Scan for the cell matching the given text and deliver its (X, Y) coordinate at center. 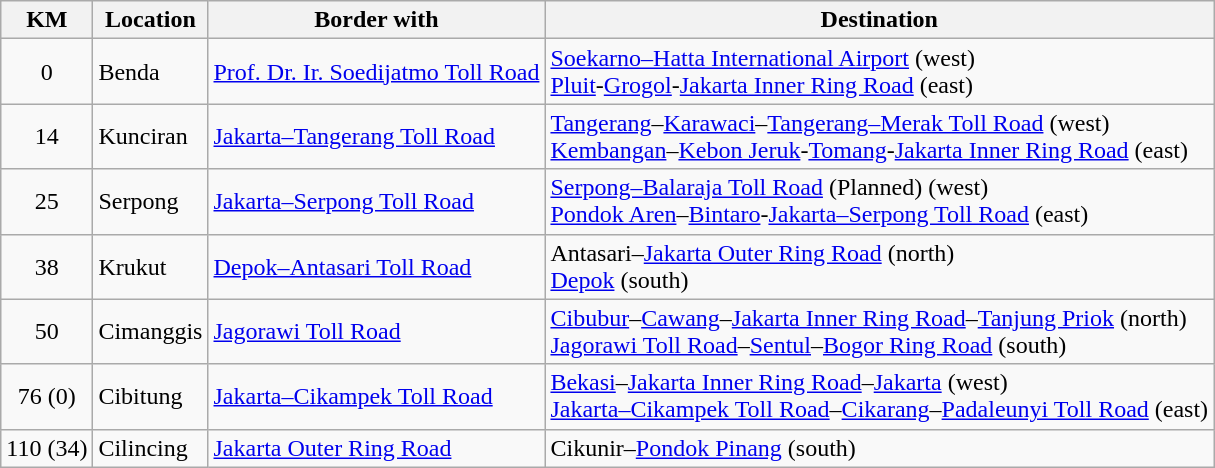
Benda (150, 72)
Jagorawi Toll Road (376, 332)
25 (47, 202)
Depok–Antasari Toll Road (376, 266)
0 (47, 72)
Cibitung (150, 396)
Cilincing (150, 448)
Serpong–Balaraja Toll Road (Planned) (west)Pondok Aren–Bintaro-Jakarta–Serpong Toll Road (east) (880, 202)
38 (47, 266)
Destination (880, 20)
Bekasi–Jakarta Inner Ring Road–Jakarta (west)Jakarta–Cikampek Toll Road–Cikarang–Padaleunyi Toll Road (east) (880, 396)
KM (47, 20)
110 (34) (47, 448)
Cikunir–Pondok Pinang (south) (880, 448)
Jakarta–Serpong Toll Road (376, 202)
Kunciran (150, 136)
Jakarta Outer Ring Road (376, 448)
Cibubur–Cawang–Jakarta Inner Ring Road–Tanjung Priok (north)Jagorawi Toll Road–Sentul–Bogor Ring Road (south) (880, 332)
Jakarta–Cikampek Toll Road (376, 396)
Border with (376, 20)
Krukut (150, 266)
50 (47, 332)
Serpong (150, 202)
Jakarta–Tangerang Toll Road (376, 136)
Tangerang–Karawaci–Tangerang–Merak Toll Road (west)Kembangan–Kebon Jeruk-Tomang-Jakarta Inner Ring Road (east) (880, 136)
Cimanggis (150, 332)
Antasari–Jakarta Outer Ring Road (north)Depok (south) (880, 266)
Prof. Dr. Ir. Soedijatmo Toll Road (376, 72)
76 (0) (47, 396)
Soekarno–Hatta International Airport (west)Pluit-Grogol-Jakarta Inner Ring Road (east) (880, 72)
Location (150, 20)
14 (47, 136)
